Return (x, y) of the center of cell containing provided text 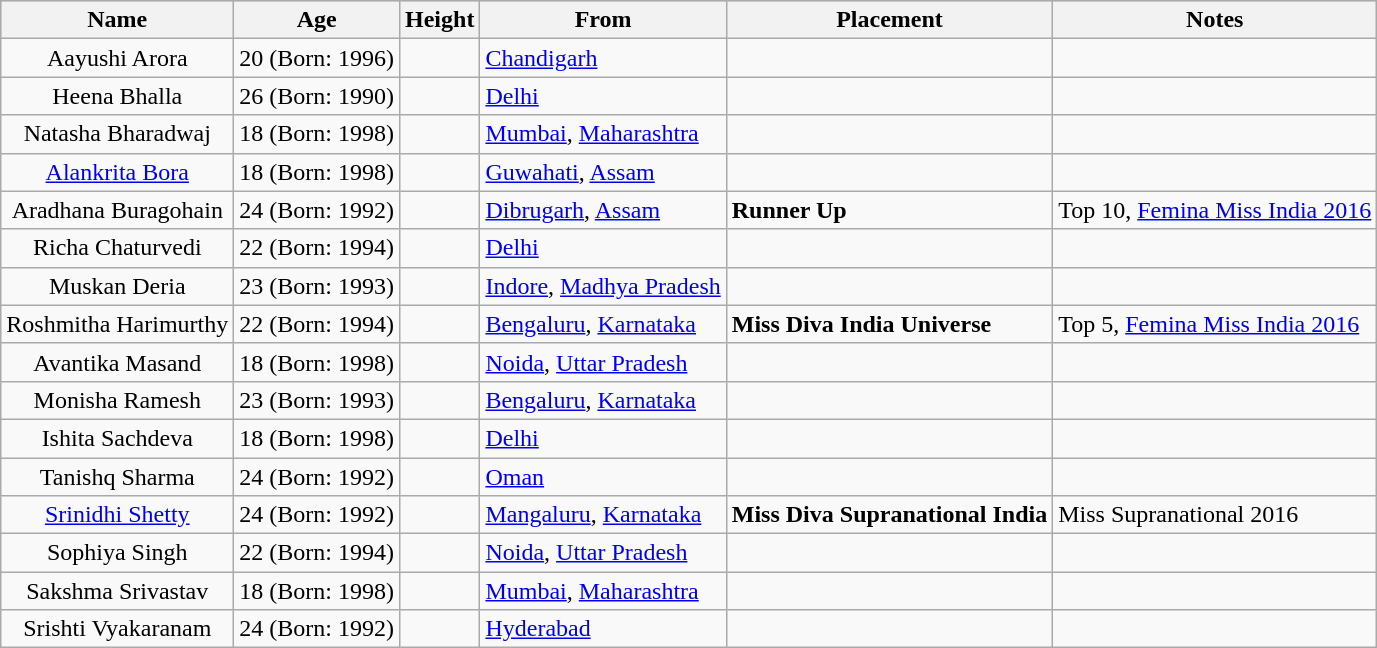
Aradhana Buragohain (118, 210)
Sakshma Srivastav (118, 591)
Natasha Bharadwaj (118, 134)
26 (Born: 1990) (317, 96)
Indore, Madhya Pradesh (603, 286)
Muskan Deria (118, 286)
Miss Diva Supranational India (889, 515)
Top 5, Femina Miss India 2016 (1215, 324)
Monisha Ramesh (118, 400)
Name (118, 20)
Chandigarh (603, 58)
From (603, 20)
Alankrita Bora (118, 172)
Richa Chaturvedi (118, 248)
Ishita Sachdeva (118, 438)
Srinidhi Shetty (118, 515)
Top 10, Femina Miss India 2016 (1215, 210)
Guwahati, Assam (603, 172)
Miss Supranational 2016 (1215, 515)
Tanishq Sharma (118, 477)
Placement (889, 20)
Aayushi Arora (118, 58)
Sophiya Singh (118, 553)
20 (Born: 1996) (317, 58)
Hyderabad (603, 629)
Oman (603, 477)
Roshmitha Harimurthy (118, 324)
Height (440, 20)
Avantika Masand (118, 362)
Notes (1215, 20)
Runner Up (889, 210)
Srishti Vyakaranam (118, 629)
Dibrugarh, Assam (603, 210)
Heena Bhalla (118, 96)
Age (317, 20)
Miss Diva India Universe (889, 324)
Mangaluru, Karnataka (603, 515)
